Find where the given text appears and provide that cell's center as (x, y) coordinate. 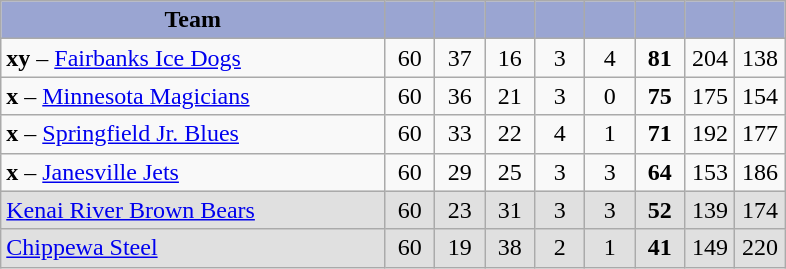
Team (193, 20)
19 (460, 248)
153 (710, 172)
204 (710, 58)
36 (460, 96)
41 (660, 248)
31 (510, 210)
xy – Fairbanks Ice Dogs (193, 58)
149 (710, 248)
220 (760, 248)
x – Minnesota Magicians (193, 96)
174 (760, 210)
23 (460, 210)
81 (660, 58)
33 (460, 134)
138 (760, 58)
25 (510, 172)
37 (460, 58)
0 (610, 96)
71 (660, 134)
186 (760, 172)
139 (710, 210)
75 (660, 96)
21 (510, 96)
175 (710, 96)
177 (760, 134)
29 (460, 172)
64 (660, 172)
x – Janesville Jets (193, 172)
2 (560, 248)
22 (510, 134)
Kenai River Brown Bears (193, 210)
192 (710, 134)
52 (660, 210)
154 (760, 96)
Chippewa Steel (193, 248)
x – Springfield Jr. Blues (193, 134)
38 (510, 248)
16 (510, 58)
